Scan for the cell matching the given text and deliver its [X, Y] coordinate at center. 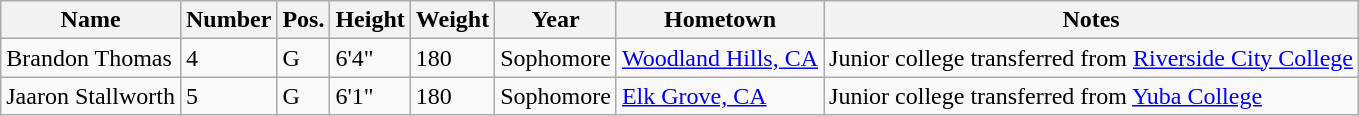
Junior college transferred from Riverside City College [1092, 58]
Weight [452, 20]
6'1" [370, 96]
Year [556, 20]
Brandon Thomas [91, 58]
Elk Grove, CA [720, 96]
Name [91, 20]
Hometown [720, 20]
Height [370, 20]
Jaaron Stallworth [91, 96]
Number [228, 20]
6'4" [370, 58]
Junior college transferred from Yuba College [1092, 96]
Notes [1092, 20]
5 [228, 96]
Woodland Hills, CA [720, 58]
Pos. [304, 20]
4 [228, 58]
